Locate the cell with the specified text and output its [x, y] center coordinate. 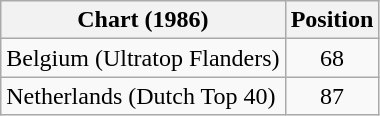
Position [332, 20]
68 [332, 58]
87 [332, 96]
Netherlands (Dutch Top 40) [143, 96]
Belgium (Ultratop Flanders) [143, 58]
Chart (1986) [143, 20]
